Locate the cell with the specified text and output its [X, Y] center coordinate. 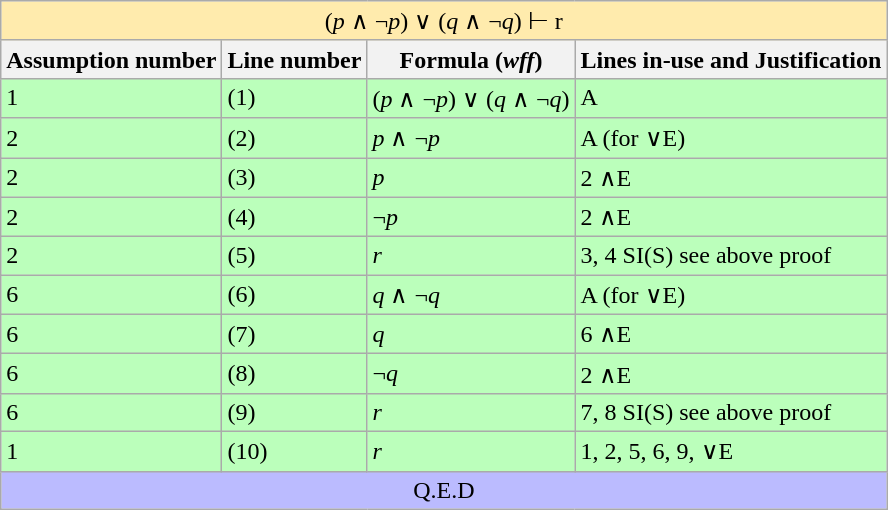
1, 2, 5, 6, 9, ∨E [731, 451]
(6) [294, 295]
(4) [294, 217]
A [731, 98]
(p ∧ ¬p) ∨ (q ∧ ¬q) ⊢ r [444, 21]
q [471, 334]
Assumption number [112, 59]
6 ∧E [731, 334]
¬p [471, 217]
(1) [294, 98]
¬q [471, 374]
p [471, 178]
Line number [294, 59]
(3) [294, 178]
(5) [294, 256]
Q.E.D [444, 490]
q ∧ ¬q [471, 295]
(7) [294, 334]
(p ∧ ¬p) ∨ (q ∧ ¬q) [471, 98]
Formula (wff) [471, 59]
7, 8 SI(S) see above proof [731, 412]
3, 4 SI(S) see above proof [731, 256]
(8) [294, 374]
(10) [294, 451]
(2) [294, 138]
(9) [294, 412]
p ∧ ¬p [471, 138]
Lines in-use and Justification [731, 59]
